Output the (x, y) coordinate of the center of the cell containing the given text.  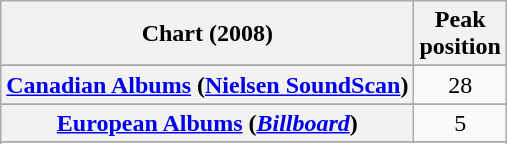
Chart (2008) (208, 34)
Canadian Albums (Nielsen SoundScan) (208, 85)
5 (460, 123)
Peakposition (460, 34)
European Albums (Billboard) (208, 123)
28 (460, 85)
